For the text-containing cell, return its midpoint in [X, Y] coordinate format. 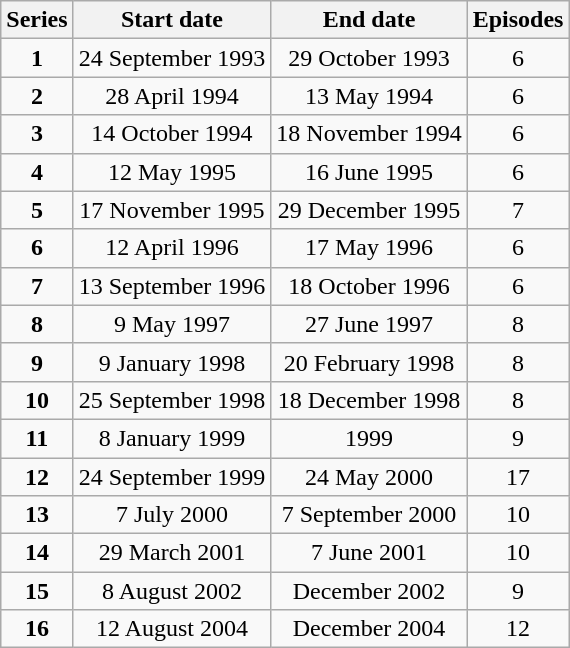
24 September 1999 [172, 477]
Episodes [518, 20]
12 April 1996 [172, 248]
3 [37, 134]
8 August 2002 [172, 591]
December 2002 [369, 591]
5 [37, 210]
8 January 1999 [172, 438]
29 March 2001 [172, 553]
17 May 1996 [369, 248]
2 [37, 96]
End date [369, 20]
17 [518, 477]
15 [37, 591]
13 [37, 515]
28 April 1994 [172, 96]
12 August 2004 [172, 629]
9 May 1997 [172, 324]
Start date [172, 20]
25 September 1998 [172, 400]
11 [37, 438]
9 January 1998 [172, 362]
13 September 1996 [172, 286]
16 June 1995 [369, 172]
7 September 2000 [369, 515]
18 October 1996 [369, 286]
14 October 1994 [172, 134]
16 [37, 629]
December 2004 [369, 629]
18 November 1994 [369, 134]
7 July 2000 [172, 515]
24 September 1993 [172, 58]
29 December 1995 [369, 210]
27 June 1997 [369, 324]
14 [37, 553]
Series [37, 20]
29 October 1993 [369, 58]
1 [37, 58]
12 May 1995 [172, 172]
1999 [369, 438]
20 February 1998 [369, 362]
4 [37, 172]
17 November 1995 [172, 210]
7 June 2001 [369, 553]
18 December 1998 [369, 400]
13 May 1994 [369, 96]
24 May 2000 [369, 477]
